Search for the cell housing the specified text and yield its [X, Y] center coordinate. 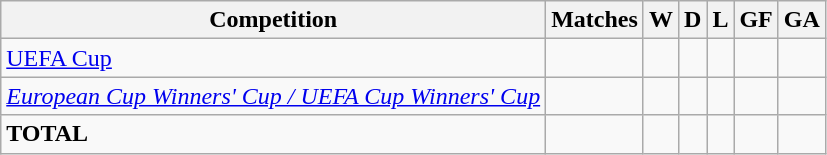
W [660, 20]
L [720, 20]
European Cup Winners' Cup / UEFA Cup Winners' Cup [274, 96]
Matches [595, 20]
D [692, 20]
GF [756, 20]
TOTAL [274, 134]
UEFA Cup [274, 58]
Competition [274, 20]
GA [802, 20]
